Find where the given text appears and provide that cell's center as (X, Y) coordinate. 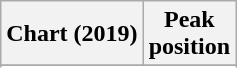
Chart (2019) (72, 34)
Peakposition (189, 34)
